Return the (x, y) coordinate for the center point of the cell that contains the specified text.  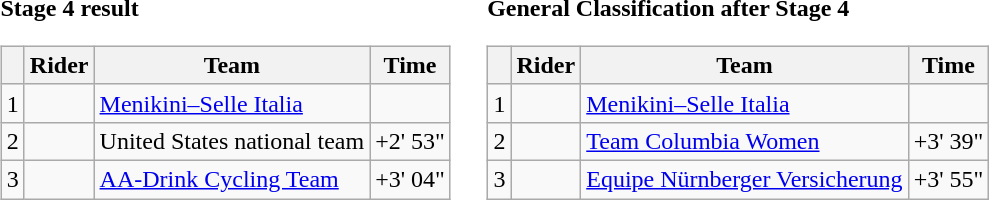
Equipe Nürnberger Versicherung (744, 179)
+2' 53" (410, 141)
United States national team (232, 141)
Team Columbia Women (744, 141)
+3' 55" (948, 179)
+3' 04" (410, 179)
+3' 39" (948, 141)
AA-Drink Cycling Team (232, 179)
